Output the (X, Y) coordinate of the center of the cell containing the given text.  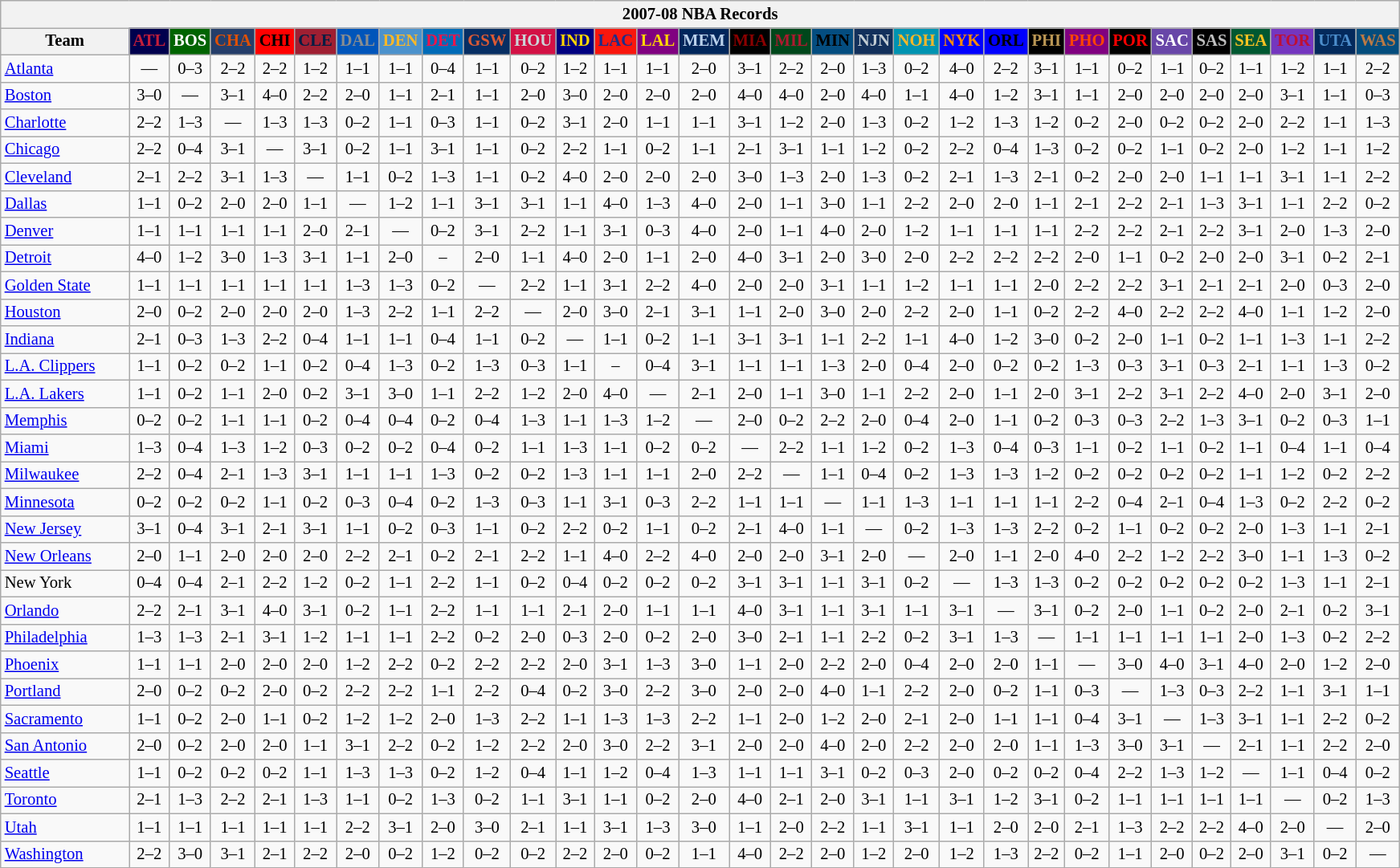
DAL (358, 41)
NJN (874, 41)
LAC (615, 41)
New York (65, 583)
CHA (233, 41)
NYK (961, 41)
UTA (1335, 41)
DEN (400, 41)
L.A. Clippers (65, 366)
NOH (917, 41)
New Orleans (65, 556)
PHI (1047, 41)
Milwaukee (65, 475)
San Antonio (65, 746)
Dallas (65, 204)
HOU (533, 41)
Atlanta (65, 68)
L.A. Lakers (65, 393)
Detroit (65, 258)
Portland (65, 691)
WAS (1378, 41)
Memphis (65, 421)
DET (443, 41)
CHI (275, 41)
SAC (1173, 41)
Philadelphia (65, 638)
POR (1129, 41)
Sacramento (65, 719)
New Jersey (65, 529)
Miami (65, 447)
MIN (833, 41)
PHO (1087, 41)
Chicago (65, 149)
MIL (792, 41)
Golden State (65, 285)
ORL (1006, 41)
Phoenix (65, 664)
Indiana (65, 340)
Houston (65, 312)
Toronto (65, 800)
Seattle (65, 773)
LAL (658, 41)
SEA (1251, 41)
2007-08 NBA Records (700, 14)
TOR (1292, 41)
MIA (750, 41)
IND (575, 41)
Charlotte (65, 123)
Team (65, 41)
Minnesota (65, 502)
GSW (487, 41)
Utah (65, 827)
BOS (190, 41)
ATL (149, 41)
MEM (704, 41)
CLE (315, 41)
Orlando (65, 610)
Washington (65, 854)
Boston (65, 96)
Cleveland (65, 177)
Denver (65, 230)
SAS (1212, 41)
